Output the [x, y] coordinate of the center of the cell containing the given text.  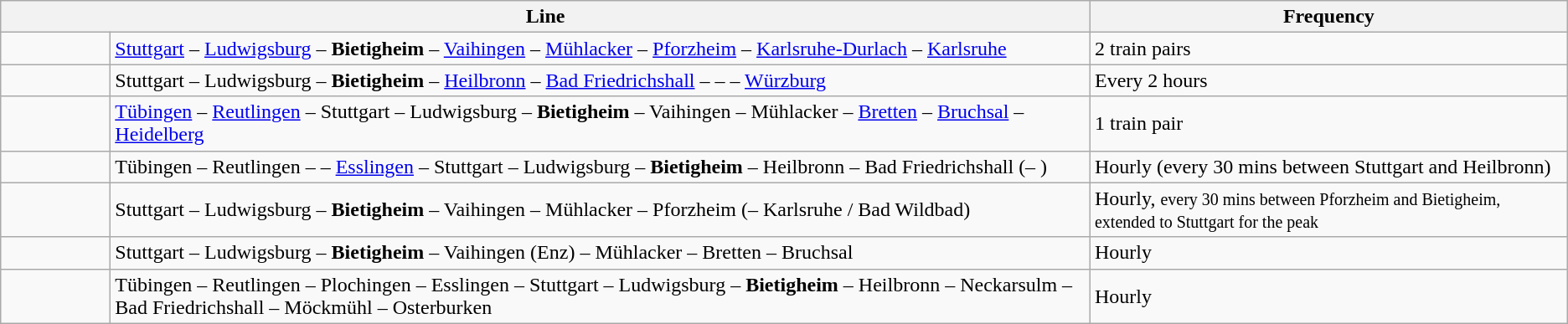
Line [546, 17]
Hourly, every 30 mins between Pforzheim and Bietigheim, extended to Stuttgart for the peak [1328, 209]
Stuttgart – Ludwigsburg – Bietigheim – Vaihingen (Enz) – Mühlacker – Bretten – Bruchsal [601, 253]
Tübingen – Reutlingen – Stuttgart – Ludwigsburg – Bietigheim – Vaihingen – Mühlacker – Bretten – Bruchsal – Heidelberg [601, 124]
Stuttgart – Ludwigsburg – Bietigheim – Vaihingen – Mühlacker – Pforzheim (– Karlsruhe / Bad Wildbad) [601, 209]
Tübingen – Reutlingen – – Esslingen – Stuttgart – Ludwigsburg – Bietigheim – Heilbronn – Bad Friedrichshall (– ) [601, 167]
Hourly (every 30 mins between Stuttgart and Heilbronn) [1328, 167]
1 train pair [1328, 124]
Every 2 hours [1328, 80]
Stuttgart – Ludwigsburg – Bietigheim – Heilbronn – Bad Friedrichshall – – – Würzburg [601, 80]
Stuttgart – Ludwigsburg – Bietigheim – Vaihingen – Mühlacker – Pforzheim – Karlsruhe-Durlach – Karlsruhe [601, 49]
Frequency [1328, 17]
2 train pairs [1328, 49]
